Detect which cell encompasses the target text, then output its (x, y) center coordinate. 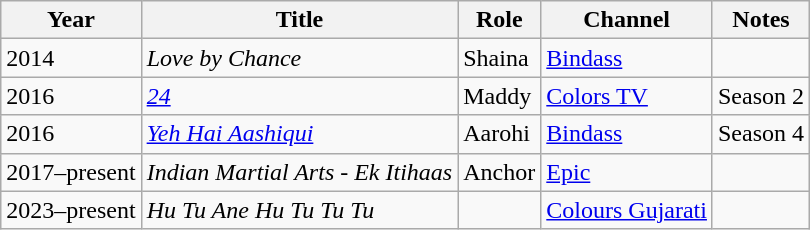
Colours Gujarati (627, 210)
Season 4 (760, 134)
Shaina (500, 58)
2017–present (71, 172)
Hu Tu Ane Hu Tu Tu Tu (300, 210)
Anchor (500, 172)
Channel (627, 20)
2014 (71, 58)
Colors TV (627, 96)
24 (300, 96)
Notes (760, 20)
Indian Martial Arts - Ek Itihaas (300, 172)
Epic (627, 172)
2023–present (71, 210)
Love by Chance (300, 58)
Title (300, 20)
Season 2 (760, 96)
Role (500, 20)
Aarohi (500, 134)
Year (71, 20)
Maddy (500, 96)
Yeh Hai Aashiqui (300, 134)
